Output the [x, y] coordinate of the center of the cell containing the given text.  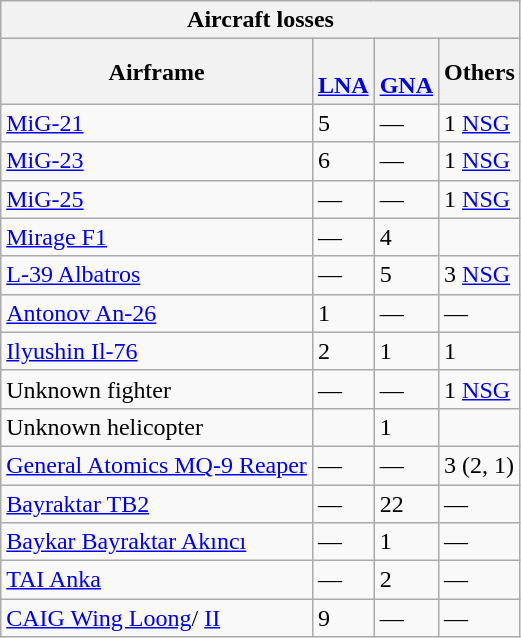
Unknown helicopter [157, 427]
MiG-25 [157, 199]
Bayraktar TB2 [157, 503]
General Atomics MQ-9 Reaper [157, 465]
TAI Anka [157, 580]
CAIG Wing Loong/ II [157, 618]
Mirage F1 [157, 237]
L-39 Albatros [157, 275]
Baykar Bayraktar Akıncı [157, 542]
Ilyushin Il-76 [157, 351]
6 [343, 161]
LNA [343, 72]
Aircraft losses [261, 20]
4 [406, 237]
Others [480, 72]
Airframe [157, 72]
Antonov An-26 [157, 313]
3 (2, 1) [480, 465]
3 NSG [480, 275]
GNA [406, 72]
9 [343, 618]
MiG-23 [157, 161]
MiG-21 [157, 123]
22 [406, 503]
Unknown fighter [157, 389]
